Find where the given text appears and provide that cell's center as (X, Y) coordinate. 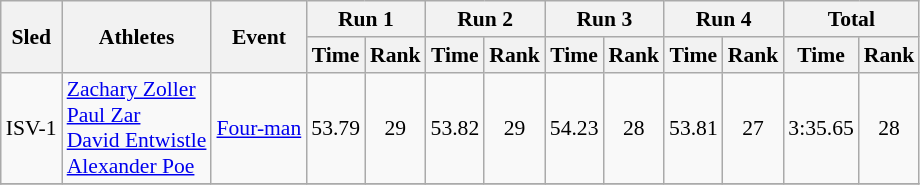
Four-man (258, 128)
53.79 (336, 128)
Athletes (137, 36)
3:35.65 (820, 128)
Event (258, 36)
ISV-1 (32, 128)
Run 4 (724, 19)
53.82 (456, 128)
Zachary ZollerPaul ZarDavid EntwistleAlexander Poe (137, 128)
Run 2 (486, 19)
53.81 (694, 128)
Run 3 (604, 19)
27 (754, 128)
Total (851, 19)
54.23 (574, 128)
Sled (32, 36)
Run 1 (366, 19)
